Return the [X, Y] coordinate for the center point of the cell that contains the specified text.  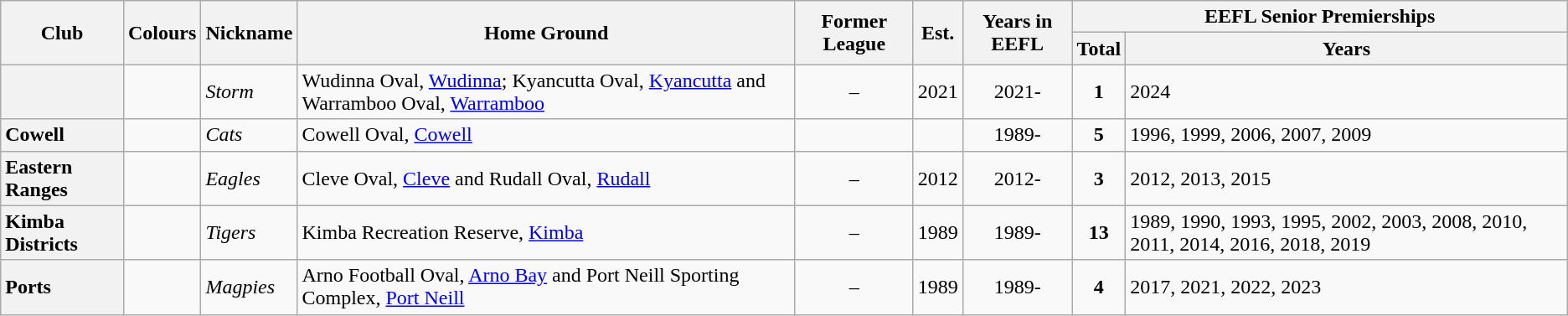
Cats [250, 135]
Nickname [250, 33]
Total [1099, 49]
2021- [1017, 92]
EEFL Senior Premierships [1320, 17]
5 [1099, 135]
Years [1347, 49]
Former League [854, 33]
2021 [938, 92]
1996, 1999, 2006, 2007, 2009 [1347, 135]
Kimba Districts [62, 233]
Tigers [250, 233]
3 [1099, 178]
Cowell Oval, Cowell [546, 135]
Eagles [250, 178]
4 [1099, 287]
Eastern Ranges [62, 178]
1989, 1990, 1993, 1995, 2002, 2003, 2008, 2010, 2011, 2014, 2016, 2018, 2019 [1347, 233]
Cleve Oval, Cleve and Rudall Oval, Rudall [546, 178]
Kimba Recreation Reserve, Kimba [546, 233]
Home Ground [546, 33]
1 [1099, 92]
2024 [1347, 92]
2012 [938, 178]
Ports [62, 287]
Wudinna Oval, Wudinna; Kyancutta Oval, Kyancutta and Warramboo Oval, Warramboo [546, 92]
Arno Football Oval, Arno Bay and Port Neill Sporting Complex, Port Neill [546, 287]
Cowell [62, 135]
Magpies [250, 287]
Est. [938, 33]
Colours [162, 33]
13 [1099, 233]
2012- [1017, 178]
Years in EEFL [1017, 33]
Club [62, 33]
Storm [250, 92]
2017, 2021, 2022, 2023 [1347, 287]
2012, 2013, 2015 [1347, 178]
